Locate the cell with the specified text and output its (X, Y) center coordinate. 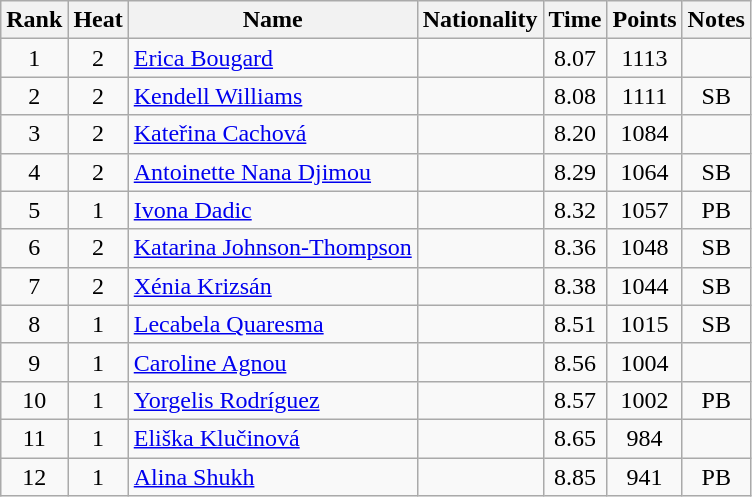
8.07 (575, 58)
6 (34, 248)
1048 (644, 248)
Points (644, 20)
Katarina Johnson-Thompson (272, 248)
Caroline Agnou (272, 362)
Time (575, 20)
Lecabela Quaresma (272, 324)
Xénia Krizsán (272, 286)
1004 (644, 362)
Notes (716, 20)
8.85 (575, 477)
Antoinette Nana Djimou (272, 172)
12 (34, 477)
1002 (644, 400)
8 (34, 324)
Eliška Klučinová (272, 438)
3 (34, 134)
1015 (644, 324)
9 (34, 362)
5 (34, 210)
Ivona Dadic (272, 210)
Erica Bougard (272, 58)
1057 (644, 210)
8.29 (575, 172)
1064 (644, 172)
8.56 (575, 362)
1044 (644, 286)
Kendell Williams (272, 96)
Alina Shukh (272, 477)
Nationality (480, 20)
1111 (644, 96)
8.36 (575, 248)
8.20 (575, 134)
1084 (644, 134)
4 (34, 172)
Rank (34, 20)
10 (34, 400)
Heat (98, 20)
Yorgelis Rodríguez (272, 400)
8.65 (575, 438)
1113 (644, 58)
8.51 (575, 324)
8.38 (575, 286)
984 (644, 438)
11 (34, 438)
Kateřina Cachová (272, 134)
8.57 (575, 400)
8.32 (575, 210)
7 (34, 286)
Name (272, 20)
941 (644, 477)
8.08 (575, 96)
